Identify which cell holds the provided text, then report its [x, y] central coordinate. 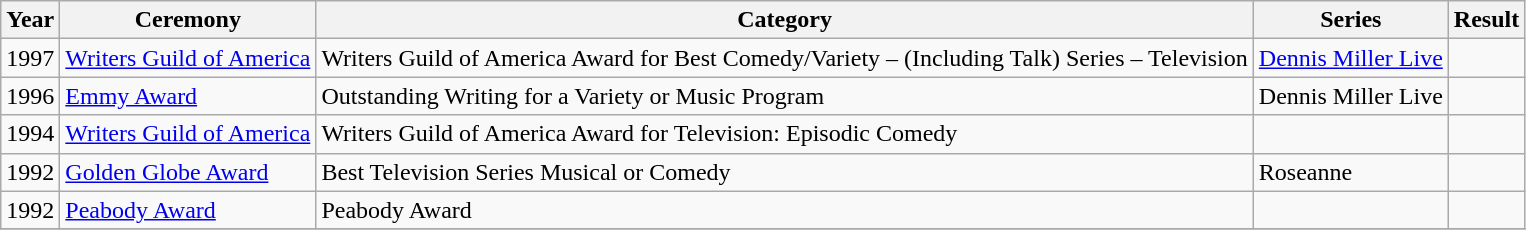
Result [1486, 20]
Writers Guild of America Award for Best Comedy/Variety – (Including Talk) Series – Television [784, 58]
1994 [30, 134]
Writers Guild of America Award for Television: Episodic Comedy [784, 134]
Ceremony [188, 20]
Outstanding Writing for a Variety or Music Program [784, 96]
Roseanne [1350, 172]
Golden Globe Award [188, 172]
Series [1350, 20]
Best Television Series Musical or Comedy [784, 172]
Category [784, 20]
1996 [30, 96]
Emmy Award [188, 96]
1997 [30, 58]
Year [30, 20]
